Identify which cell holds the provided text, then report its (x, y) central coordinate. 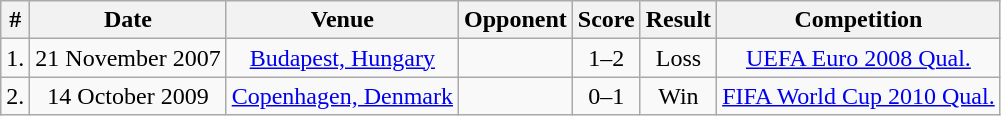
Win (678, 96)
21 November 2007 (128, 58)
Date (128, 20)
Score (606, 20)
0–1 (606, 96)
1–2 (606, 58)
UEFA Euro 2008 Qual. (859, 58)
Competition (859, 20)
Loss (678, 58)
Result (678, 20)
2. (16, 96)
# (16, 20)
FIFA World Cup 2010 Qual. (859, 96)
Opponent (516, 20)
14 October 2009 (128, 96)
1. (16, 58)
Venue (342, 20)
Budapest, Hungary (342, 58)
Copenhagen, Denmark (342, 96)
